From the cell containing the given text, extract its center point as [X, Y] coordinate. 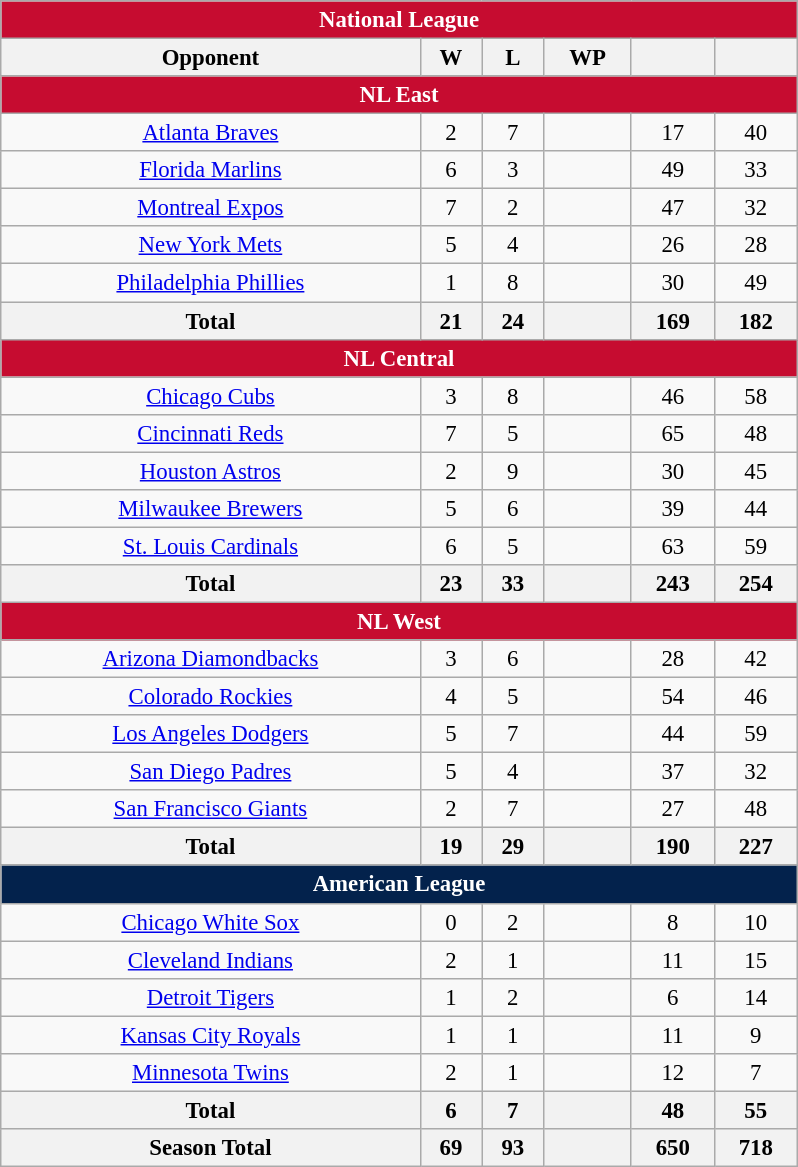
190 [672, 847]
37 [672, 772]
58 [756, 396]
Cincinnati Reds [210, 433]
San Francisco Giants [210, 809]
0 [451, 922]
42 [756, 659]
39 [672, 508]
12 [672, 1072]
182 [756, 321]
San Diego Padres [210, 772]
21 [451, 321]
29 [513, 847]
54 [672, 696]
Kansas City Royals [210, 1035]
55 [756, 1110]
New York Mets [210, 245]
650 [672, 1148]
Season Total [210, 1148]
Opponent [210, 57]
Chicago Cubs [210, 396]
Colorado Rockies [210, 696]
Minnesota Twins [210, 1072]
NL East [399, 95]
Los Angeles Dodgers [210, 734]
Milwaukee Brewers [210, 508]
40 [756, 133]
Montreal Expos [210, 208]
718 [756, 1148]
14 [756, 997]
Philadelphia Phillies [210, 283]
27 [672, 809]
63 [672, 546]
Atlanta Braves [210, 133]
24 [513, 321]
45 [756, 471]
Detroit Tigers [210, 997]
227 [756, 847]
Houston Astros [210, 471]
W [451, 57]
National League [399, 20]
NL Central [399, 358]
17 [672, 133]
10 [756, 922]
169 [672, 321]
Chicago White Sox [210, 922]
Arizona Diamondbacks [210, 659]
243 [672, 584]
American League [399, 884]
Florida Marlins [210, 170]
23 [451, 584]
69 [451, 1148]
26 [672, 245]
15 [756, 960]
WP [588, 57]
St. Louis Cardinals [210, 546]
254 [756, 584]
Cleveland Indians [210, 960]
19 [451, 847]
L [513, 57]
47 [672, 208]
NL West [399, 621]
65 [672, 433]
93 [513, 1148]
